Return [x, y] of the center of cell containing provided text 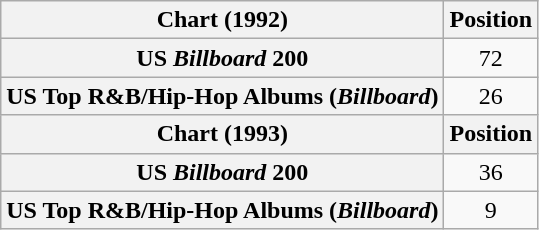
9 [491, 210]
Chart (1992) [222, 20]
26 [491, 96]
Chart (1993) [222, 134]
36 [491, 172]
72 [491, 58]
